Determine the (x, y) coordinate at the center of the cell enclosing the given text.  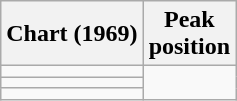
Peakposition (189, 34)
Chart (1969) (72, 34)
